Locate the cell with the specified text and output its (x, y) center coordinate. 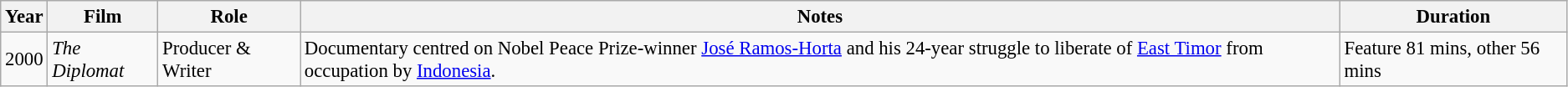
The Diplomat (103, 60)
Producer & Writer (229, 60)
Documentary centred on Nobel Peace Prize-winner José Ramos-Horta and his 24-year struggle to liberate of East Timor from occupation by Indonesia. (820, 60)
Feature 81 mins, other 56 mins (1453, 60)
Year (24, 17)
Notes (820, 17)
Film (103, 17)
Role (229, 17)
2000 (24, 60)
Duration (1453, 17)
